Identify which cell holds the provided text, then report its [X, Y] central coordinate. 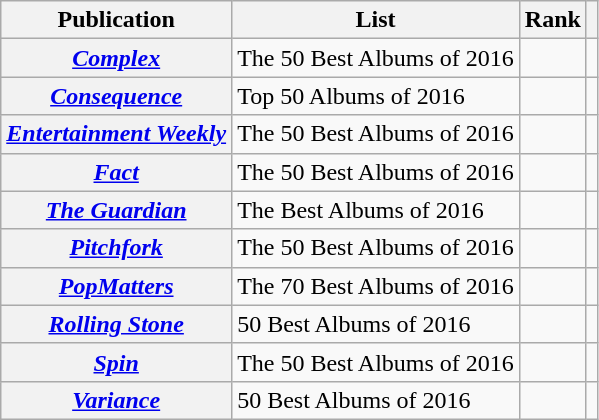
PopMatters [116, 286]
Complex [116, 58]
Consequence [116, 96]
Rolling Stone [116, 324]
List [376, 20]
Top 50 Albums of 2016 [376, 96]
The Guardian [116, 210]
Rank [552, 20]
The Best Albums of 2016 [376, 210]
Entertainment Weekly [116, 134]
Fact [116, 172]
Publication [116, 20]
Variance [116, 400]
The 70 Best Albums of 2016 [376, 286]
Pitchfork [116, 248]
Spin [116, 362]
